Find where the given text appears and provide that cell's center as [x, y] coordinate. 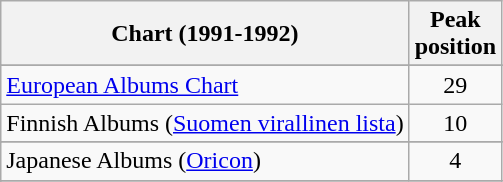
Japanese Albums (Oricon) [205, 161]
29 [455, 85]
10 [455, 123]
4 [455, 161]
Chart (1991-1992) [205, 34]
European Albums Chart [205, 85]
Finnish Albums (Suomen virallinen lista) [205, 123]
Peakposition [455, 34]
